Extract the (X, Y) coordinate from the center of the cell holding the provided text.  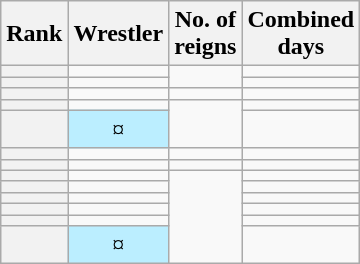
Rank (34, 34)
No. ofreigns (206, 34)
Combineddays (301, 34)
Wrestler (118, 34)
